From the cell containing the given text, extract its center point as [x, y] coordinate. 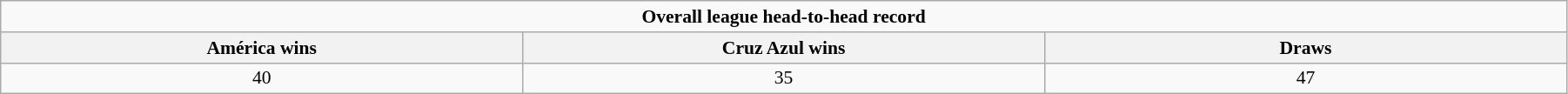
Overall league head-to-head record [784, 17]
América wins [262, 48]
Draws [1306, 48]
35 [784, 78]
47 [1306, 78]
40 [262, 78]
Cruz Azul wins [784, 48]
